Scan for the cell matching the given text and deliver its [x, y] coordinate at center. 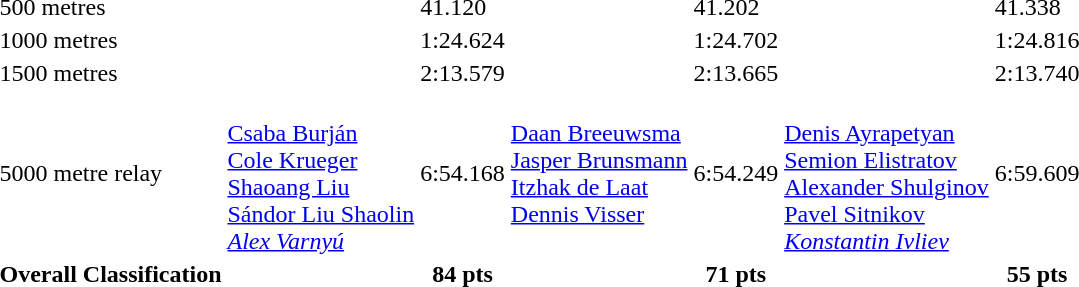
6:54.249 [736, 174]
Denis AyrapetyanSemion ElistratovAlexander ShulginovPavel SitnikovKonstantin Ivliev [887, 174]
2:13.665 [736, 73]
1:24.702 [736, 40]
2:13.579 [463, 73]
Csaba BurjánCole KruegerShaoang LiuSándor Liu ShaolinAlex Varnyú [321, 174]
6:54.168 [463, 174]
1:24.624 [463, 40]
Daan BreeuwsmaJasper BrunsmannItzhak de LaatDennis Visser [599, 174]
